Search for the cell housing the specified text and yield its [x, y] center coordinate. 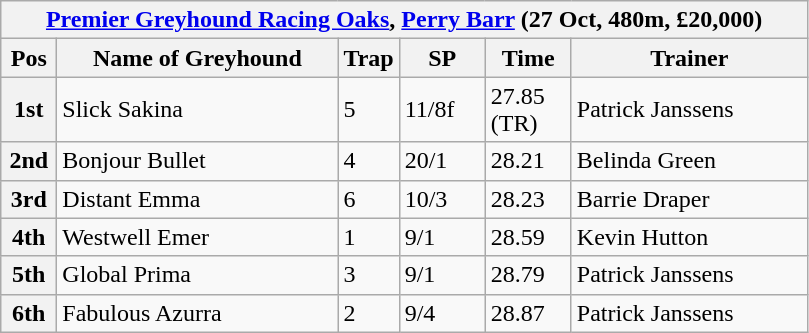
Trainer [689, 58]
3 [368, 275]
28.79 [528, 275]
Fabulous Azurra [198, 313]
Trap [368, 58]
Kevin Hutton [689, 237]
Westwell Emer [198, 237]
27.85 (TR) [528, 110]
Pos [29, 58]
Name of Greyhound [198, 58]
5 [368, 110]
28.87 [528, 313]
10/3 [442, 199]
Slick Sakina [198, 110]
28.23 [528, 199]
4th [29, 237]
3rd [29, 199]
SP [442, 58]
Belinda Green [689, 161]
9/4 [442, 313]
6th [29, 313]
1 [368, 237]
28.59 [528, 237]
Barrie Draper [689, 199]
5th [29, 275]
4 [368, 161]
11/8f [442, 110]
2nd [29, 161]
Global Prima [198, 275]
20/1 [442, 161]
6 [368, 199]
Premier Greyhound Racing Oaks, Perry Barr (27 Oct, 480m, £20,000) [404, 20]
2 [368, 313]
Distant Emma [198, 199]
1st [29, 110]
28.21 [528, 161]
Bonjour Bullet [198, 161]
Time [528, 58]
